For the text-containing cell, return its midpoint in (X, Y) coordinate format. 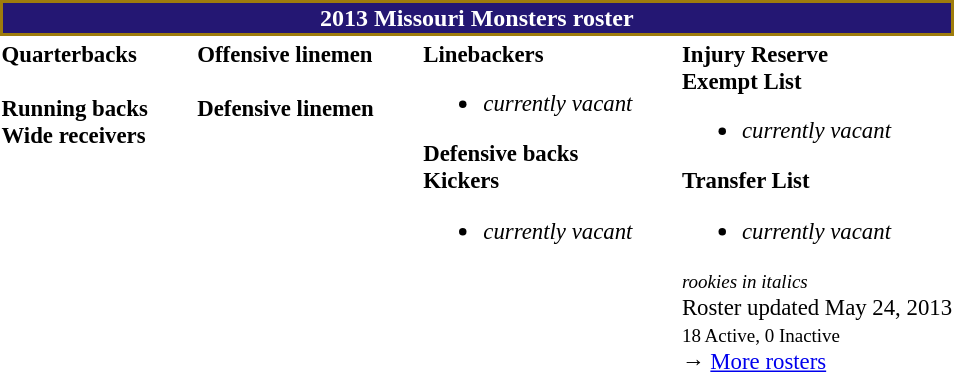
2013 Missouri Monsters roster (477, 18)
